Find where the given text appears and provide that cell's center as (X, Y) coordinate. 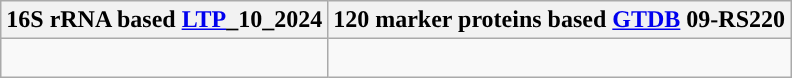
120 marker proteins based GTDB 09-RS220 (560, 20)
16S rRNA based LTP_10_2024 (164, 20)
